Provide the (X, Y) coordinate of the cell's center where the given text is located.  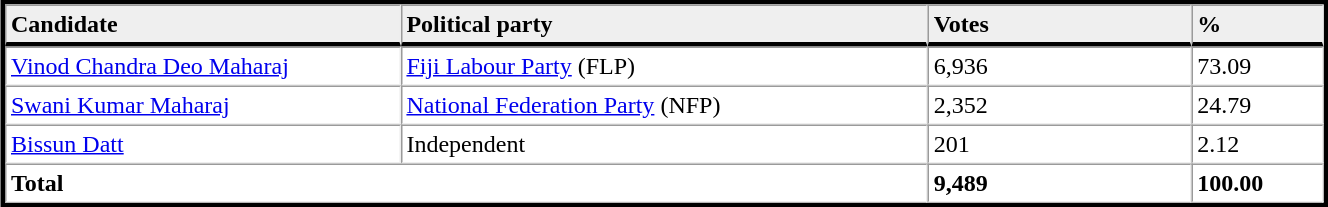
Votes (1060, 25)
Vinod Chandra Deo Maharaj (202, 66)
6,936 (1060, 66)
Political party (664, 25)
2.12 (1257, 144)
201 (1060, 144)
Independent (664, 144)
100.00 (1257, 184)
National Federation Party (NFP) (664, 106)
Swani Kumar Maharaj (202, 106)
Bissun Datt (202, 144)
2,352 (1060, 106)
% (1257, 25)
Fiji Labour Party (FLP) (664, 66)
24.79 (1257, 106)
9,489 (1060, 184)
Candidate (202, 25)
Total (466, 184)
73.09 (1257, 66)
